Identify which cell holds the provided text, then report its (X, Y) central coordinate. 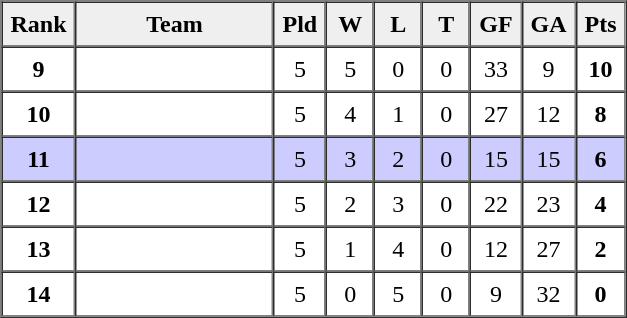
W (350, 24)
Rank (39, 24)
8 (601, 114)
22 (496, 204)
Pts (601, 24)
6 (601, 158)
T (446, 24)
14 (39, 294)
Pld (300, 24)
Team (175, 24)
23 (549, 204)
13 (39, 248)
11 (39, 158)
GF (496, 24)
32 (549, 294)
33 (496, 68)
GA (549, 24)
L (398, 24)
